For the text-containing cell, return its midpoint in (x, y) coordinate format. 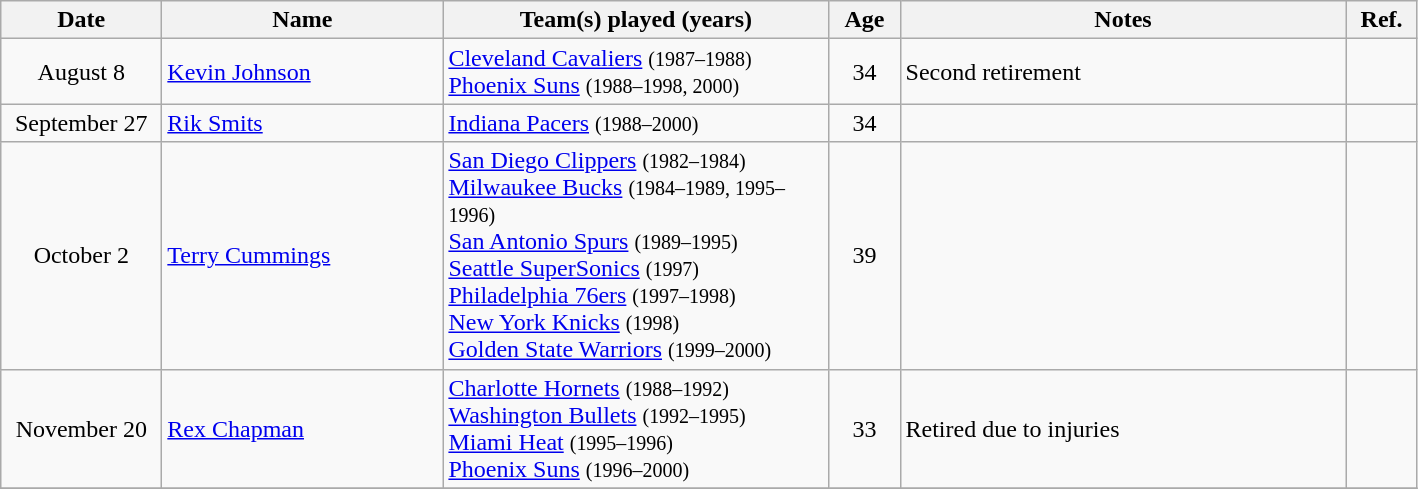
Cleveland Cavaliers (1987–1988)Phoenix Suns (1988–1998, 2000) (636, 72)
Terry Cummings (302, 256)
Rik Smits (302, 123)
August 8 (82, 72)
Retired due to injuries (1123, 428)
October 2 (82, 256)
September 27 (82, 123)
Second retirement (1123, 72)
Charlotte Hornets (1988–1992)Washington Bullets (1992–1995)Miami Heat (1995–1996)Phoenix Suns (1996–2000) (636, 428)
Age (864, 20)
39 (864, 256)
Rex Chapman (302, 428)
Name (302, 20)
Kevin Johnson (302, 72)
Notes (1123, 20)
33 (864, 428)
Ref. (1382, 20)
Team(s) played (years) (636, 20)
November 20 (82, 428)
Date (82, 20)
Indiana Pacers (1988–2000) (636, 123)
